Return the (x, y) coordinate for the center point of the cell that contains the specified text.  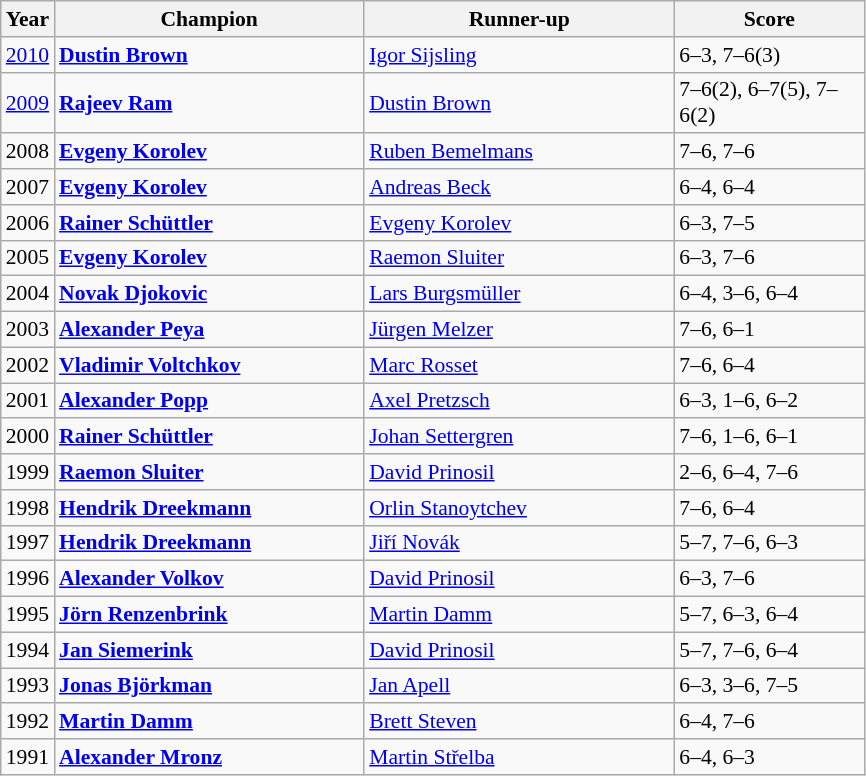
Runner-up (519, 19)
Alexander Mronz (209, 757)
Jan Apell (519, 686)
6–3, 1–6, 6–2 (769, 401)
Marc Rosset (519, 365)
5–7, 7–6, 6–4 (769, 650)
Jiří Novák (519, 543)
7–6(2), 6–7(5), 7–6(2) (769, 102)
2009 (28, 102)
Jörn Renzenbrink (209, 615)
Ruben Bemelmans (519, 152)
2006 (28, 223)
2001 (28, 401)
2003 (28, 330)
6–4, 7–6 (769, 722)
6–3, 7–5 (769, 223)
1998 (28, 508)
7–6, 1–6, 6–1 (769, 437)
1994 (28, 650)
Brett Steven (519, 722)
1991 (28, 757)
Alexander Popp (209, 401)
1996 (28, 579)
Jonas Björkman (209, 686)
Jan Siemerink (209, 650)
2005 (28, 258)
Vladimir Voltchkov (209, 365)
6–4, 6–3 (769, 757)
Alexander Peya (209, 330)
6–3, 3–6, 7–5 (769, 686)
1997 (28, 543)
1995 (28, 615)
5–7, 6–3, 6–4 (769, 615)
2004 (28, 294)
6–3, 7–6(3) (769, 55)
Johan Settergren (519, 437)
Axel Pretzsch (519, 401)
2–6, 6–4, 7–6 (769, 472)
2008 (28, 152)
6–4, 3–6, 6–4 (769, 294)
5–7, 7–6, 6–3 (769, 543)
2007 (28, 187)
6–4, 6–4 (769, 187)
Igor Sijsling (519, 55)
Alexander Volkov (209, 579)
Score (769, 19)
7–6, 6–1 (769, 330)
Orlin Stanoytchev (519, 508)
Jürgen Melzer (519, 330)
Martin Střelba (519, 757)
2000 (28, 437)
Andreas Beck (519, 187)
1992 (28, 722)
Rajeev Ram (209, 102)
1993 (28, 686)
2002 (28, 365)
Year (28, 19)
1999 (28, 472)
2010 (28, 55)
Novak Djokovic (209, 294)
Champion (209, 19)
Lars Burgsmüller (519, 294)
7–6, 7–6 (769, 152)
